For the text-containing cell, return its midpoint in (X, Y) coordinate format. 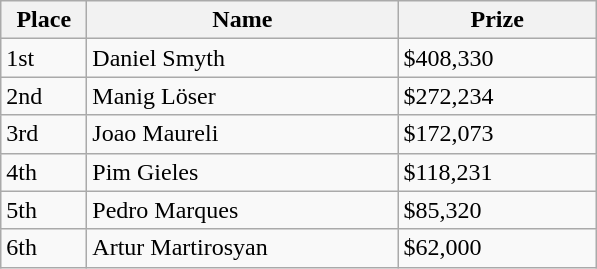
$272,234 (498, 96)
Place (44, 20)
Name (242, 20)
6th (44, 248)
3rd (44, 134)
$118,231 (498, 172)
1st (44, 58)
$62,000 (498, 248)
Pim Gieles (242, 172)
$408,330 (498, 58)
$172,073 (498, 134)
2nd (44, 96)
Manig Löser (242, 96)
Artur Martirosyan (242, 248)
Joao Maureli (242, 134)
Pedro Marques (242, 210)
$85,320 (498, 210)
4th (44, 172)
Daniel Smyth (242, 58)
5th (44, 210)
Prize (498, 20)
